Pinpoint the cell where the given text exists, returning its (x, y) midpoint coordinate. 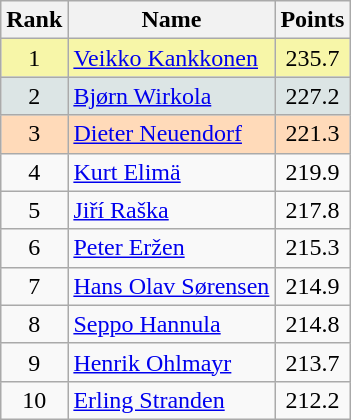
213.7 (312, 362)
6 (34, 248)
221.3 (312, 134)
Peter Eržen (172, 248)
2 (34, 96)
219.9 (312, 172)
Bjørn Wirkola (172, 96)
214.8 (312, 324)
Henrik Ohlmayr (172, 362)
Erling Stranden (172, 400)
3 (34, 134)
Name (172, 20)
7 (34, 286)
215.3 (312, 248)
Seppo Hannula (172, 324)
5 (34, 210)
235.7 (312, 58)
Dieter Neuendorf (172, 134)
212.2 (312, 400)
214.9 (312, 286)
Kurt Elimä (172, 172)
Jiří Raška (172, 210)
Hans Olav Sørensen (172, 286)
9 (34, 362)
217.8 (312, 210)
1 (34, 58)
Veikko Kankkonen (172, 58)
Rank (34, 20)
227.2 (312, 96)
10 (34, 400)
4 (34, 172)
8 (34, 324)
Points (312, 20)
